Determine the (X, Y) coordinate at the center of the cell enclosing the given text.  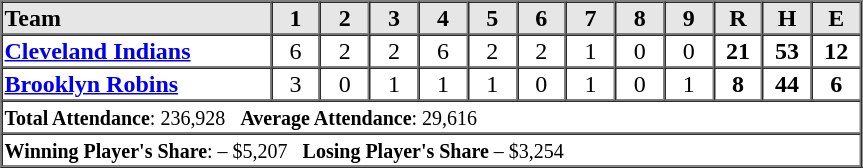
Cleveland Indians (137, 50)
7 (590, 18)
9 (688, 18)
21 (738, 50)
53 (788, 50)
R (738, 18)
5 (492, 18)
Winning Player's Share: – $5,207 Losing Player's Share – $3,254 (432, 150)
4 (442, 18)
12 (836, 50)
Team (137, 18)
Brooklyn Robins (137, 84)
E (836, 18)
44 (788, 84)
H (788, 18)
Total Attendance: 236,928 Average Attendance: 29,616 (432, 116)
